Search for the cell housing the specified text and yield its (x, y) center coordinate. 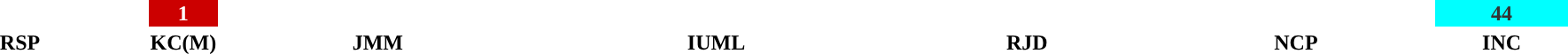
1 (183, 13)
4 (1028, 13)
44 (1502, 13)
6 (1297, 13)
